From the cell containing the given text, extract its center point as [x, y] coordinate. 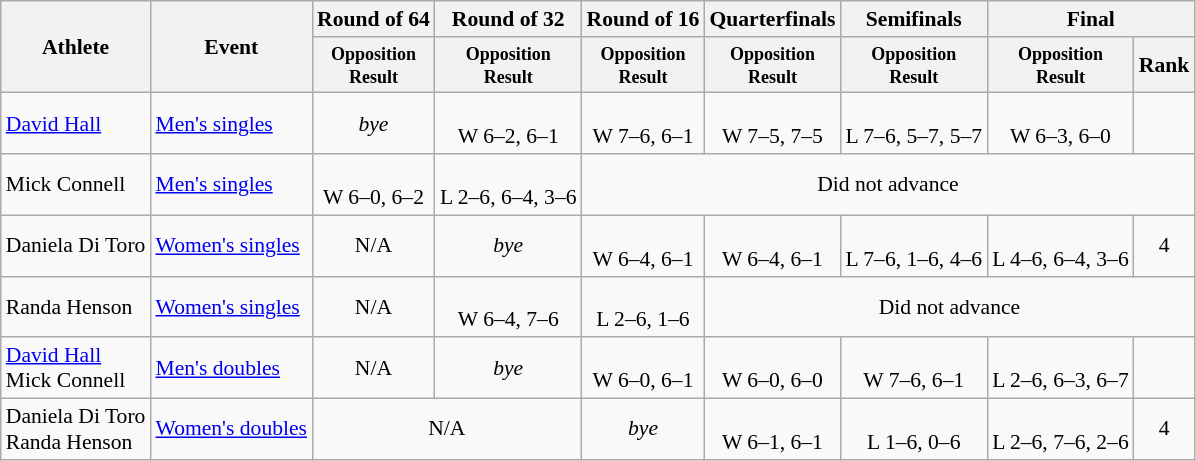
David Hall [76, 124]
Rank [1164, 65]
Round of 16 [644, 19]
Semifinals [914, 19]
W 6–0, 6–2 [374, 184]
L 7–6, 1–6, 4–6 [914, 246]
Men's doubles [231, 368]
Quarterfinals [772, 19]
W 6–2, 6–1 [508, 124]
Randa Henson [76, 306]
L 1–6, 0–6 [914, 430]
Round of 32 [508, 19]
W 6–4, 7–6 [508, 306]
W 7–5, 7–5 [772, 124]
L 2–6, 6–4, 3–6 [508, 184]
Final [1090, 19]
L 2–6, 7–6, 2–6 [1060, 430]
W 6–1, 6–1 [772, 430]
W 6–0, 6–0 [772, 368]
L 2–6, 1–6 [644, 306]
Daniela Di ToroRanda Henson [76, 430]
Event [231, 47]
L 7–6, 5–7, 5–7 [914, 124]
Athlete [76, 47]
W 6–0, 6–1 [644, 368]
Daniela Di Toro [76, 246]
Round of 64 [374, 19]
L 4–6, 6–4, 3–6 [1060, 246]
Women's doubles [231, 430]
Mick Connell [76, 184]
David HallMick Connell [76, 368]
W 6–3, 6–0 [1060, 124]
L 2–6, 6–3, 6–7 [1060, 368]
